Pinpoint the cell where the given text exists, returning its (x, y) midpoint coordinate. 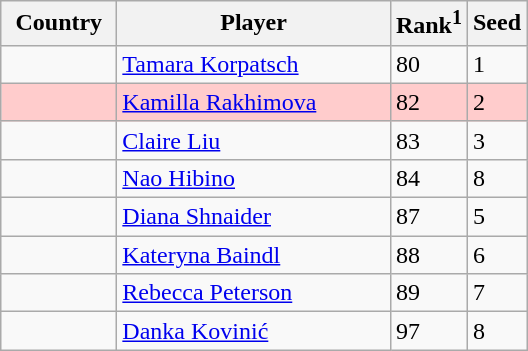
97 (428, 331)
3 (496, 140)
84 (428, 178)
82 (428, 102)
Claire Liu (254, 140)
Danka Kovinić (254, 331)
Kateryna Baindl (254, 255)
7 (496, 293)
Nao Hibino (254, 178)
Tamara Korpatsch (254, 64)
5 (496, 217)
Country (59, 24)
Seed (496, 24)
88 (428, 255)
6 (496, 255)
Rank1 (428, 24)
87 (428, 217)
Player (254, 24)
2 (496, 102)
80 (428, 64)
1 (496, 64)
89 (428, 293)
Kamilla Rakhimova (254, 102)
Rebecca Peterson (254, 293)
83 (428, 140)
Diana Shnaider (254, 217)
